Extract the [x, y] coordinate from the center of the cell holding the provided text.  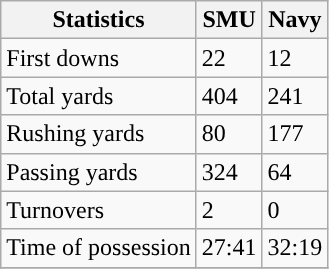
27:41 [229, 248]
Rushing yards [99, 134]
241 [295, 96]
324 [229, 172]
Statistics [99, 20]
80 [229, 134]
64 [295, 172]
Passing yards [99, 172]
0 [295, 210]
2 [229, 210]
177 [295, 134]
SMU [229, 20]
First downs [99, 58]
Total yards [99, 96]
12 [295, 58]
Navy [295, 20]
404 [229, 96]
Time of possession [99, 248]
32:19 [295, 248]
22 [229, 58]
Turnovers [99, 210]
